Provide the [x, y] coordinate of the cell's center where the given text is located.  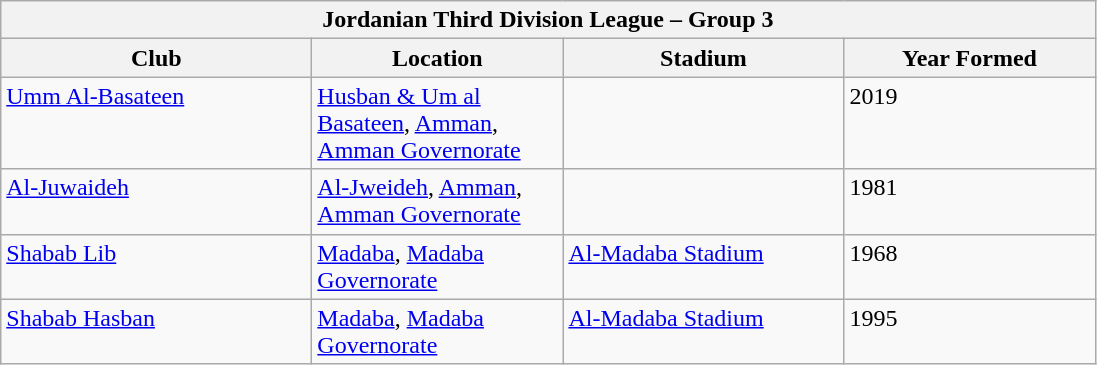
Year Formed [970, 58]
Al-Jweideh, Amman, Amman Governorate [438, 202]
Stadium [704, 58]
Jordanian Third Division League – Group 3 [548, 20]
Shabab Lib [156, 266]
Club [156, 58]
1981 [970, 202]
2019 [970, 123]
1968 [970, 266]
Location [438, 58]
Umm Al-Basateen [156, 123]
Husban & Um al Basateen, Amman, Amman Governorate [438, 123]
Shabab Hasban [156, 332]
Al-Juwaideh [156, 202]
1995 [970, 332]
